Pinpoint the cell where the given text exists, returning its [X, Y] midpoint coordinate. 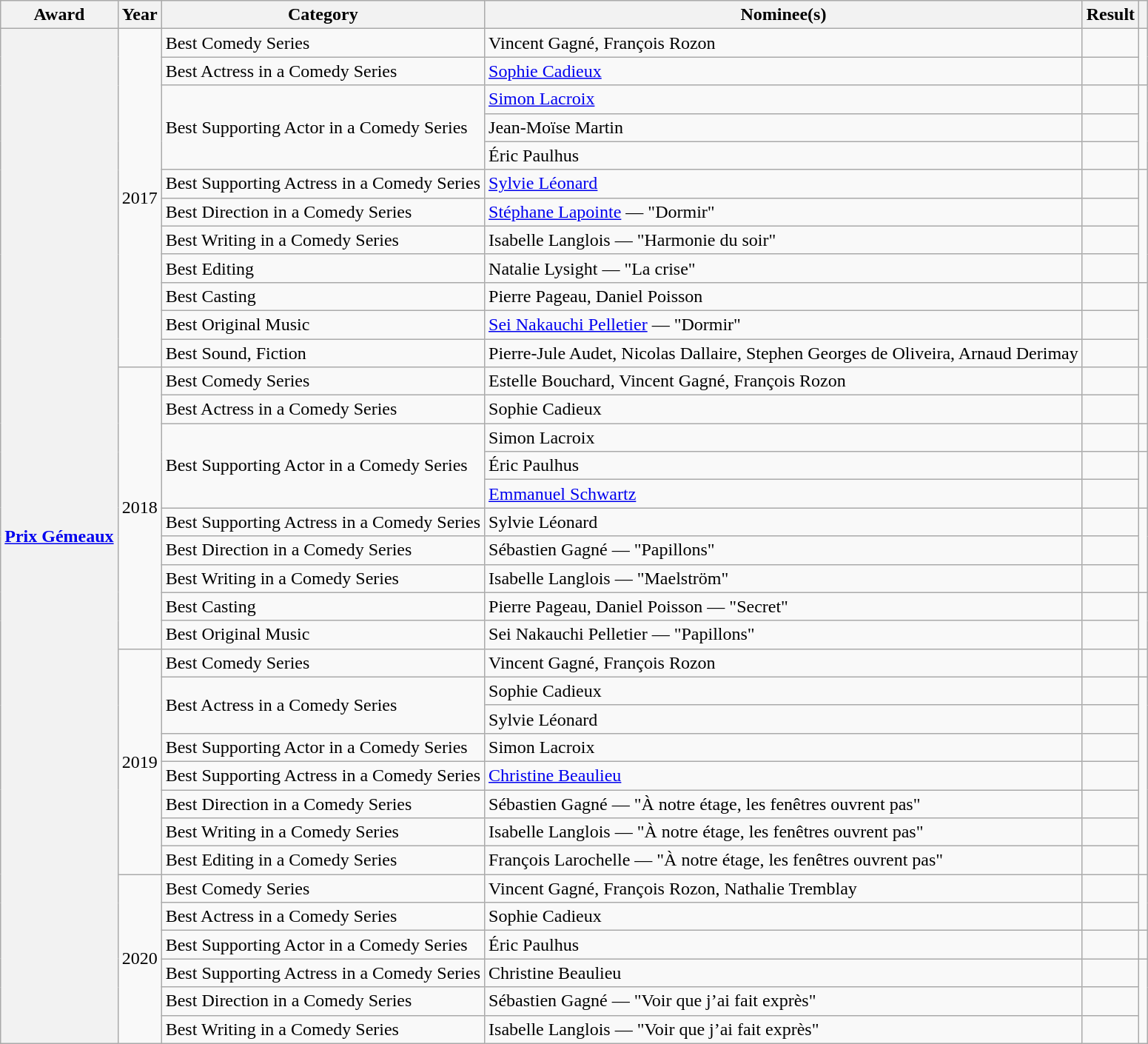
Sébastien Gagné — "Papillons" [784, 550]
2020 [139, 959]
Isabelle Langlois — "Maelström" [784, 578]
Category [323, 15]
2018 [139, 508]
Sébastien Gagné — "À notre étage, les fenêtres ouvrent pas" [784, 803]
Emmanuel Schwartz [784, 494]
Best Editing [323, 268]
Sei Nakauchi Pelletier — "Dormir" [784, 324]
Stéphane Lapointe — "Dormir" [784, 212]
Sei Nakauchi Pelletier — "Papillons" [784, 635]
Sébastien Gagné — "Voir que j’ai fait exprès" [784, 1001]
Pierre-Jule Audet, Nicolas Dallaire, Stephen Georges de Oliveira, Arnaud Derimay [784, 353]
Isabelle Langlois — "Harmonie du soir" [784, 240]
Natalie Lysight — "La crise" [784, 268]
Award [59, 15]
2017 [139, 198]
François Larochelle — "À notre étage, les fenêtres ouvrent pas" [784, 860]
2019 [139, 761]
Best Sound, Fiction [323, 353]
Pierre Pageau, Daniel Poisson [784, 296]
Year [139, 15]
Estelle Bouchard, Vincent Gagné, François Rozon [784, 381]
Isabelle Langlois — "Voir que j’ai fait exprès" [784, 1029]
Best Editing in a Comedy Series [323, 860]
Jean-Moïse Martin [784, 127]
Result [1110, 15]
Vincent Gagné, François Rozon, Nathalie Tremblay [784, 889]
Nominee(s) [784, 15]
Prix Gémeaux [59, 536]
Isabelle Langlois — "À notre étage, les fenêtres ouvrent pas" [784, 832]
Pierre Pageau, Daniel Poisson — "Secret" [784, 606]
